Locate the cell with the specified text and output its (x, y) center coordinate. 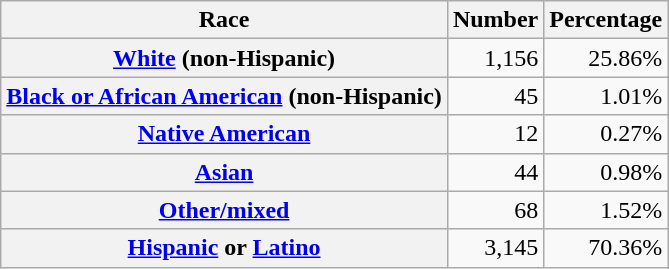
Other/mixed (224, 210)
25.86% (606, 58)
Asian (224, 172)
0.98% (606, 172)
Percentage (606, 20)
Race (224, 20)
1.01% (606, 96)
45 (495, 96)
0.27% (606, 134)
White (non-Hispanic) (224, 58)
Native American (224, 134)
1,156 (495, 58)
44 (495, 172)
68 (495, 210)
12 (495, 134)
Number (495, 20)
1.52% (606, 210)
70.36% (606, 248)
Black or African American (non-Hispanic) (224, 96)
Hispanic or Latino (224, 248)
3,145 (495, 248)
